For the text-containing cell, return its midpoint in [X, Y] coordinate format. 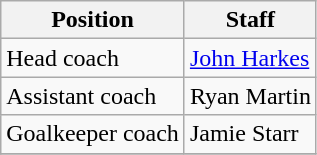
Assistant coach [93, 96]
John Harkes [250, 58]
Jamie Starr [250, 134]
Head coach [93, 58]
Goalkeeper coach [93, 134]
Position [93, 20]
Staff [250, 20]
Ryan Martin [250, 96]
